Scan for the cell matching the given text and deliver its [X, Y] coordinate at center. 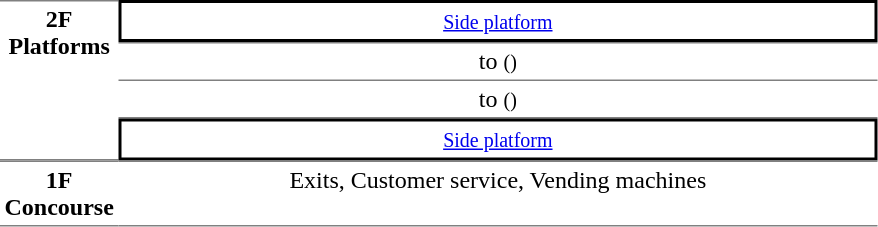
Exits, Customer service, Vending machines [498, 193]
1FConcourse [59, 193]
2FPlatforms [59, 80]
